Pinpoint the cell where the given text exists, returning its (X, Y) midpoint coordinate. 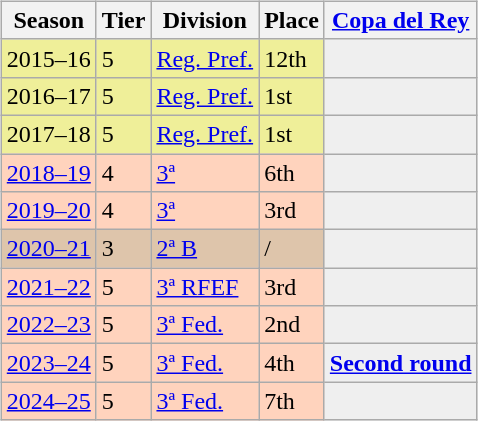
2024–25 (48, 401)
2015–16 (48, 58)
Tier (124, 20)
2023–24 (48, 363)
3 (124, 249)
7th (292, 401)
2018–19 (48, 173)
/ (292, 249)
6th (292, 173)
2022–23 (48, 325)
2ª B (205, 249)
2021–22 (48, 287)
4th (292, 363)
Division (205, 20)
2016–17 (48, 96)
2019–20 (48, 211)
Season (48, 20)
12th (292, 58)
Copa del Rey (400, 20)
Second round (400, 363)
2017–18 (48, 134)
2nd (292, 325)
3ª RFEF (205, 287)
2020–21 (48, 249)
Place (292, 20)
